Output the (x, y) coordinate of the center of the cell containing the given text.  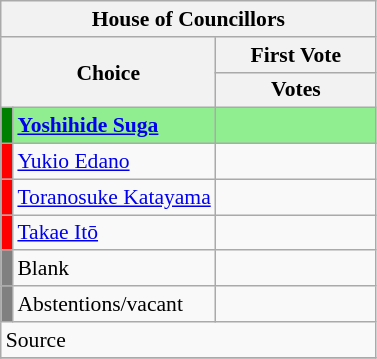
Votes (296, 90)
Toranosuke Katayama (114, 197)
Choice (108, 72)
Blank (114, 269)
Takae Itō (114, 233)
Yoshihide Suga (114, 126)
Yukio Edano (114, 162)
House of Councillors (188, 19)
Abstentions/vacant (114, 304)
First Vote (296, 55)
Source (188, 340)
